Find where the given text appears and provide that cell's center as (x, y) coordinate. 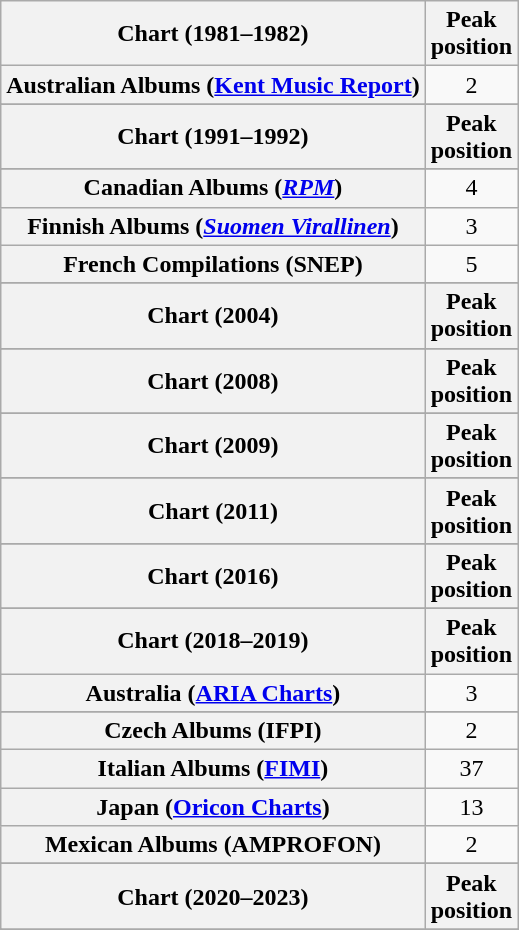
French Compilations (SNEP) (213, 264)
Chart (2016) (213, 576)
Chart (2009) (213, 446)
Italian Albums (FIMI) (213, 769)
Finnish Albums (Suomen Virallinen) (213, 226)
Chart (2011) (213, 510)
Australian Albums (Kent Music Report) (213, 85)
Chart (2008) (213, 380)
5 (471, 264)
4 (471, 188)
Japan (Oricon Charts) (213, 807)
13 (471, 807)
37 (471, 769)
Chart (1981–1982) (213, 34)
Australia (ARIA Charts) (213, 693)
Chart (1991–1992) (213, 136)
Czech Albums (IFPI) (213, 731)
Canadian Albums (RPM) (213, 188)
Chart (2018–2019) (213, 640)
Mexican Albums (AMPROFON) (213, 845)
Chart (2020–2023) (213, 896)
Chart (2004) (213, 316)
